Search for the cell housing the specified text and yield its [x, y] center coordinate. 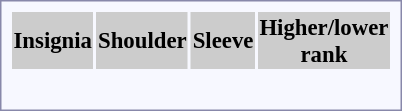
Sleeve [223, 40]
Insignia [53, 40]
Shoulder [143, 40]
Higher/lowerrank [324, 40]
